Search for the cell housing the specified text and yield its (X, Y) center coordinate. 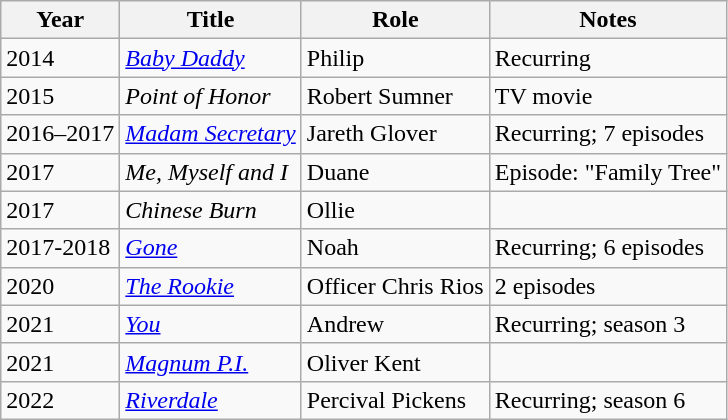
Philip (395, 58)
Robert Sumner (395, 96)
Riverdale (210, 400)
Chinese Burn (210, 210)
Episode: "Family Tree" (608, 172)
Point of Honor (210, 96)
Me, Myself and I (210, 172)
Notes (608, 20)
2014 (60, 58)
Magnum P.I. (210, 362)
Percival Pickens (395, 400)
Recurring (608, 58)
2022 (60, 400)
The Rookie (210, 286)
Jareth Glover (395, 134)
Recurring; season 3 (608, 324)
Officer Chris Rios (395, 286)
Role (395, 20)
Gone (210, 248)
You (210, 324)
Recurring; 7 episodes (608, 134)
2020 (60, 286)
Ollie (395, 210)
2017-2018 (60, 248)
2 episodes (608, 286)
Noah (395, 248)
TV movie (608, 96)
Baby Daddy (210, 58)
Oliver Kent (395, 362)
2016–2017 (60, 134)
Recurring; 6 episodes (608, 248)
Madam Secretary (210, 134)
Andrew (395, 324)
Title (210, 20)
Recurring; season 6 (608, 400)
Duane (395, 172)
2015 (60, 96)
Year (60, 20)
